Pinpoint the cell where the given text exists, returning its [X, Y] midpoint coordinate. 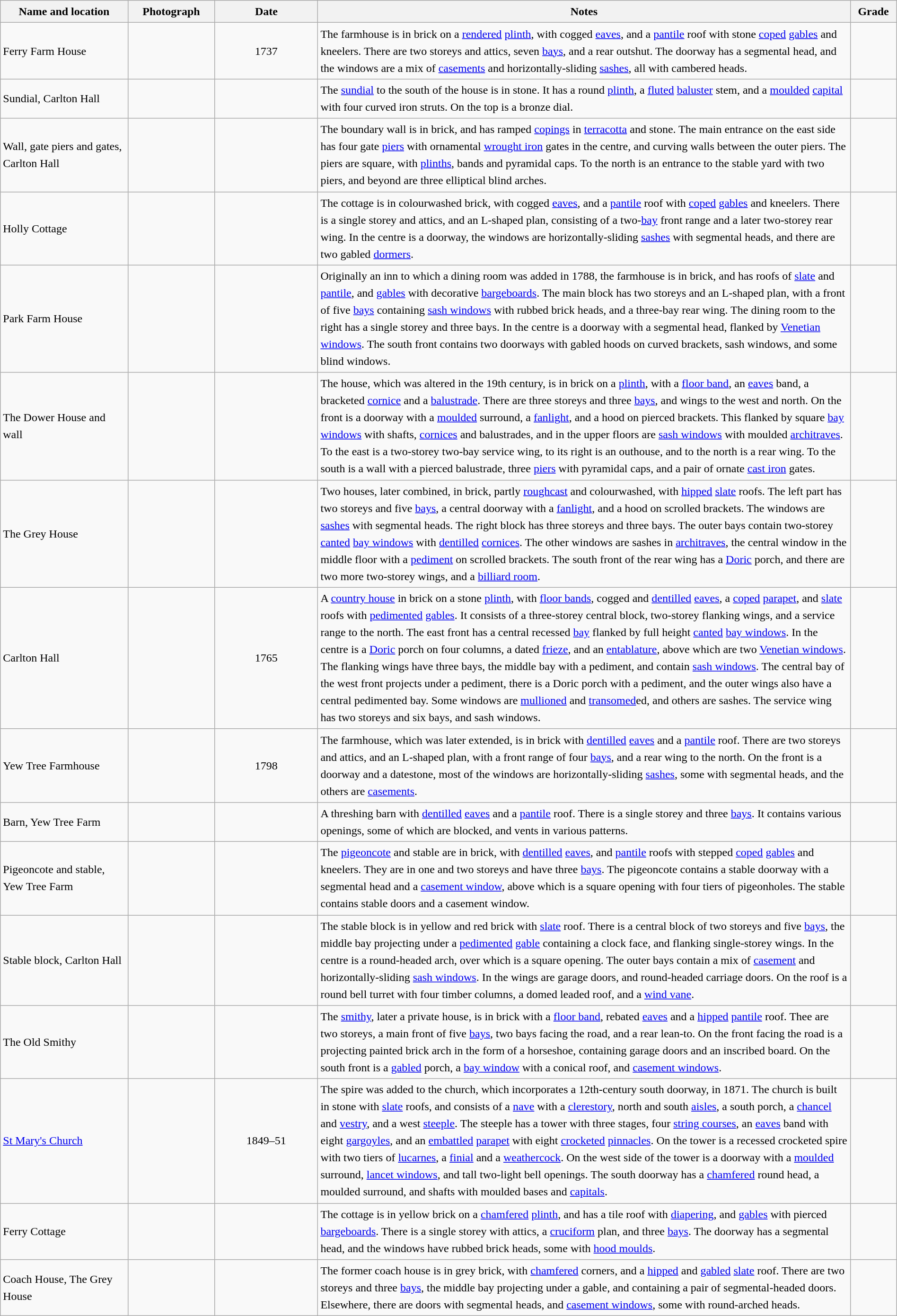
Ferry Farm House [64, 51]
Grade [873, 11]
Photograph [171, 11]
Sundial, Carlton Hall [64, 98]
Stable block, Carlton Hall [64, 961]
1798 [266, 766]
Holly Cottage [64, 228]
Coach House, The Grey House [64, 1288]
The Old Smithy [64, 1042]
The Grey House [64, 534]
Carlton Hall [64, 658]
Date [266, 11]
1765 [266, 658]
The Dower House and wall [64, 426]
Ferry Cottage [64, 1231]
Wall, gate piers and gates,Carlton Hall [64, 155]
1737 [266, 51]
Barn, Yew Tree Farm [64, 821]
Pigeoncote and stable,Yew Tree Farm [64, 878]
Notes [584, 11]
Park Farm House [64, 319]
Yew Tree Farmhouse [64, 766]
1849–51 [266, 1141]
St Mary's Church [64, 1141]
Name and location [64, 11]
